Output the (x, y) coordinate of the center of the cell containing the given text.  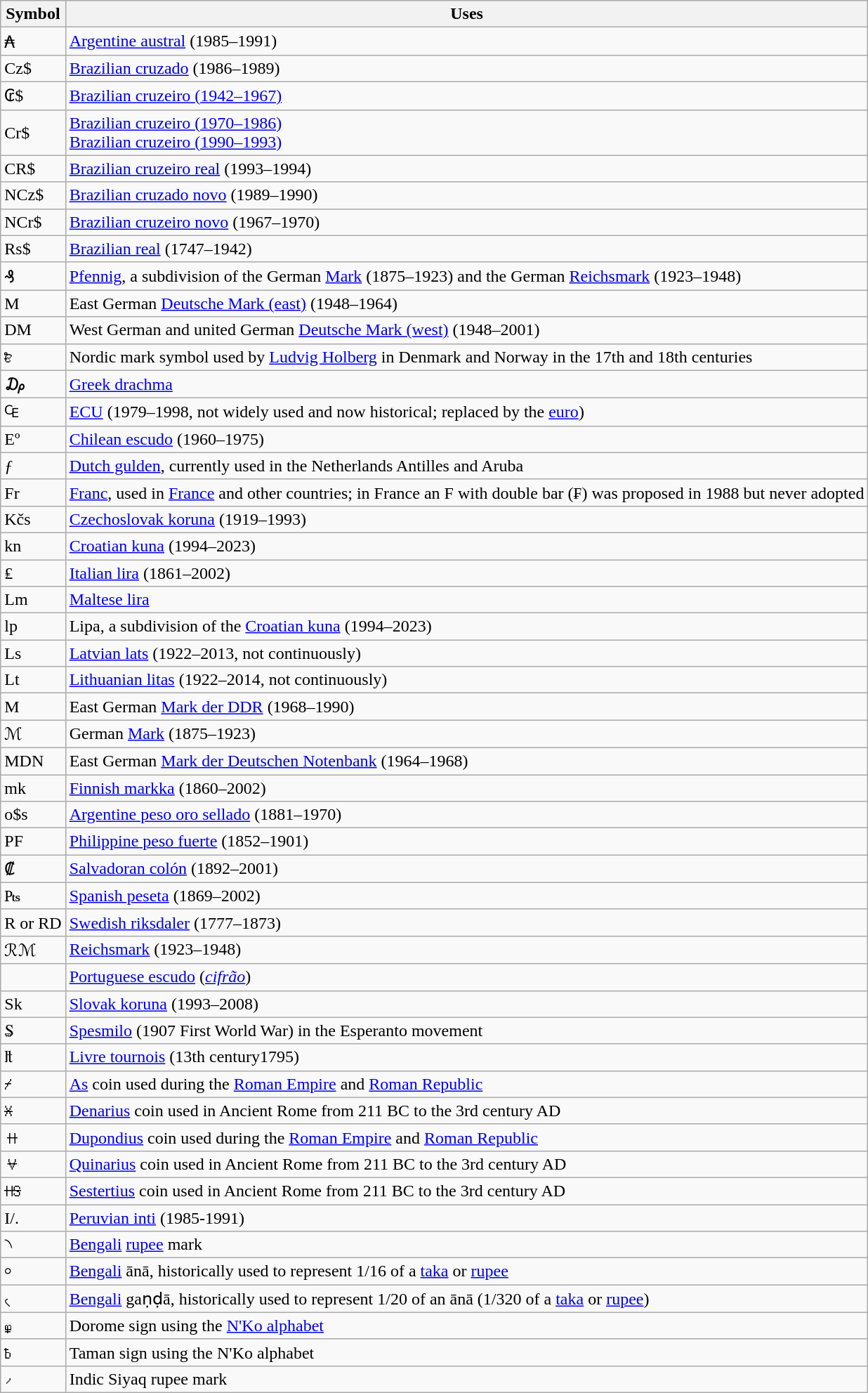
kn (33, 546)
lp (33, 627)
₰ (33, 276)
Slovak koruna (1993–2008) (466, 1004)
৻ (33, 1299)
Fr (33, 492)
৹ (33, 1271)
Bengali gaṇḍā, historically used to represent 1/20 of an ānā (1/320 of a taka or rupee) (466, 1299)
Latvian lats (1922–2013, not continuously) (466, 653)
ℛ︁ℳ︁ (33, 950)
Brazilian cruzado novo (1989–1990) (466, 195)
NCr$ (33, 222)
Italian lira (1861–2002) (466, 573)
Brazilian cruzado (1986–1989) (466, 68)
Lithuanian litas (1922–2014, not continuously) (466, 680)
Uses (466, 14)
Nordic mark symbol used by Ludvig Holberg in Denmark and Norway in the 17th and 18th centuries (466, 357)
Greek drachma (466, 384)
Denarius coin used in Ancient Rome from 211 BC to the 3rd century AD (466, 1111)
₧ (33, 896)
NCz$ (33, 195)
Argentine austral (1985–1991) (466, 41)
Taman sign using the N'Ko alphabet (466, 1352)
Quinarius coin used in Ancient Rome from 211 BC to the 3rd century AD (466, 1164)
Livre tournois (13th century1795) (466, 1057)
mk (33, 787)
MDN (33, 761)
߾ (33, 1326)
Spanish peseta (1869–2002) (466, 896)
Symbol (33, 14)
Philippine peso fuerte (1852–1901) (466, 842)
₻ (33, 357)
Kčs (33, 519)
Cr$ (33, 132)
Franc, used in France and other countries; in France an F with double bar (₣) was proposed in 1988 but never adopted (466, 492)
Bengali rupee mark (466, 1245)
East German Mark der Deutschen Notenbank (1964–1968) (466, 761)
German Mark (1875–1923) (466, 734)
₳ (33, 41)
Chilean escudo (1960–1975) (466, 439)
ECU (1979–1998, not widely used and now historical; replaced by the euro) (466, 412)
PF (33, 842)
₶ (33, 1057)
Czechoslovak koruna (1919–1993) (466, 519)
Salvadoran colón (1892–2001) (466, 869)
R or RD (33, 922)
𐆖 (33, 1111)
Dutch gulden, currently used in the Netherlands Antilles and Aruba (466, 466)
Croatian kuna (1994–2023) (466, 546)
Reichsmark (1923–1948) (466, 950)
ℳ︁ (33, 734)
Dorome sign using the N'Ko alphabet (466, 1326)
𐆙 (33, 1137)
₷ (33, 1031)
Finnish markka (1860–2002) (466, 787)
𐆚 (33, 1084)
Brazilian real (1747–1942) (466, 249)
₠ (33, 412)
East German Mark der DDR (1968–1990) (466, 707)
৲ (33, 1245)
Eº (33, 439)
Brazilian cruzeiro (1942–1967) (466, 96)
CR$ (33, 169)
Rs$ (33, 249)
߿ (33, 1352)
Lm (33, 600)
Peruvian inti (1985-1991) (466, 1217)
Sestertius coin used in Ancient Rome from 211 BC to the 3rd century AD (466, 1191)
o$s (33, 815)
𐆘 (33, 1191)
₯ (33, 384)
Portuguese escudo (cifrão) (466, 977)
₡ (33, 869)
Swedish riksdaler (1777–1873) (466, 922)
I/. (33, 1217)
₢$ (33, 96)
Brazilian cruzeiro novo (1967–1970) (466, 222)
𞲰 (33, 1379)
As coin used during the Roman Empire and Roman Republic (466, 1084)
ƒ (33, 466)
DM (33, 330)
Pfennig, a subdivision of the German Mark (1875–1923) and the German Reichsmark (1923–1948) (466, 276)
Lipa, a subdivision of the Croatian kuna (1994–2023) (466, 627)
Spesmilo (1907 First World War) in the Esperanto movement (466, 1031)
Argentine peso oro sellado (1881–1970) (466, 815)
Maltese lira (466, 600)
Ls (33, 653)
Brazilian cruzeiro real (1993–1994) (466, 169)
Brazilian cruzeiro (1970–1986)Brazilian cruzeiro (1990–1993) (466, 132)
East German Deutsche Mark (east) (1948–1964) (466, 303)
Sk (33, 1004)
Lt (33, 680)
Indic Siyaq rupee mark (466, 1379)
₤ (33, 573)
𐆗 (33, 1164)
Dupondius coin used during the Roman Empire and Roman Republic (466, 1137)
Bengali ānā, historically used to represent 1/16 of a taka or rupee (466, 1271)
West German and united German Deutsche Mark (west) (1948–2001) (466, 330)
Cz$ (33, 68)
